Scan for the cell matching the given text and deliver its [x, y] coordinate at center. 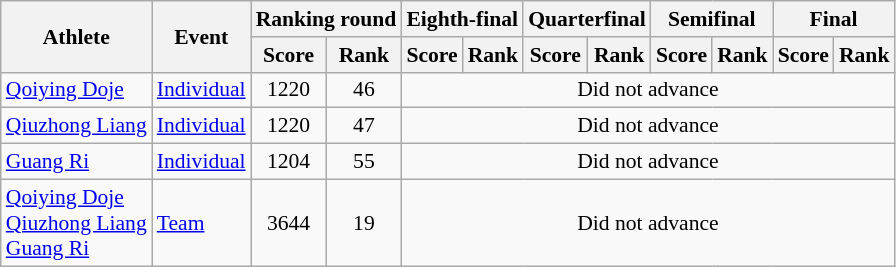
3644 [289, 222]
Ranking round [326, 19]
Quarterfinal [587, 19]
46 [364, 90]
Eighth-final [462, 19]
Qoiying Doje Qiuzhong Liang Guang Ri [76, 222]
19 [364, 222]
Qoiying Doje [76, 90]
Semifinal [712, 19]
Guang Ri [76, 162]
47 [364, 126]
1204 [289, 162]
55 [364, 162]
Team [202, 222]
Athlete [76, 36]
Qiuzhong Liang [76, 126]
Event [202, 36]
Final [834, 19]
